Extract the [x, y] coordinate from the center of the cell holding the provided text.  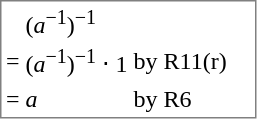
(a−1)−1 ⋅ 1 [76, 62]
(a−1)−1 [76, 22]
a [76, 98]
by R11(r) [192, 62]
by R6 [192, 98]
